Pinpoint the cell where the given text exists, returning its [x, y] midpoint coordinate. 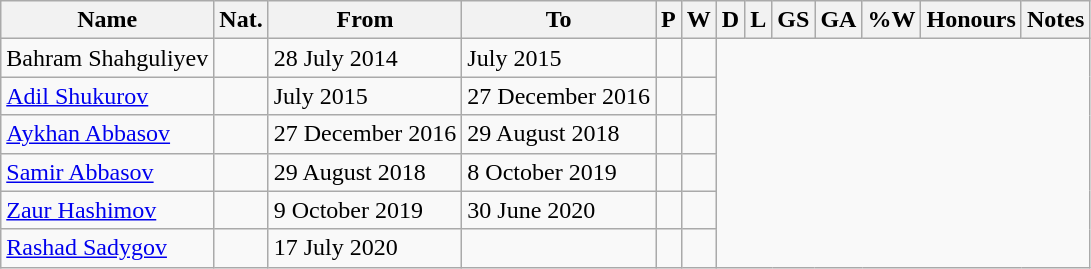
Bahram Shahguliyev [108, 58]
28 July 2014 [365, 58]
P [669, 20]
Adil Shukurov [108, 96]
Name [108, 20]
Zaur Hashimov [108, 210]
Samir Abbasov [108, 172]
8 October 2019 [559, 172]
Rashad Sadygov [108, 248]
9 October 2019 [365, 210]
Honours [971, 20]
D [730, 20]
To [559, 20]
L [758, 20]
W [698, 20]
GS [794, 20]
Aykhan Abbasov [108, 134]
Notes [1055, 20]
%W [892, 20]
17 July 2020 [365, 248]
GA [838, 20]
30 June 2020 [559, 210]
Nat. [241, 20]
From [365, 20]
